Provide the [x, y] coordinate of the cell's center where the given text is located.  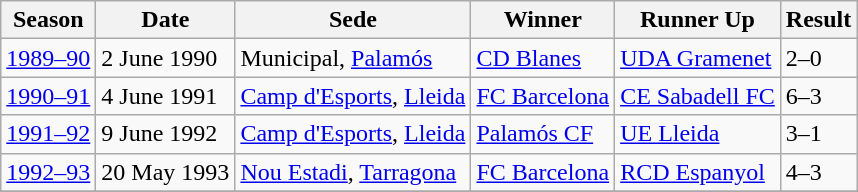
2 June 1990 [166, 58]
1992–93 [48, 172]
20 May 1993 [166, 172]
UDA Gramenet [698, 58]
Date [166, 20]
6–3 [818, 96]
Palamós CF [543, 134]
4 June 1991 [166, 96]
CD Blanes [543, 58]
Sede [353, 20]
2–0 [818, 58]
Season [48, 20]
UE Lleida [698, 134]
Result [818, 20]
1989–90 [48, 58]
1990–91 [48, 96]
Runner Up [698, 20]
1991–92 [48, 134]
Municipal, Palamós [353, 58]
RCD Espanyol [698, 172]
Nou Estadi, Tarragona [353, 172]
9 June 1992 [166, 134]
Winner [543, 20]
4–3 [818, 172]
3–1 [818, 134]
CE Sabadell FC [698, 96]
